Locate the cell with the specified text and output its [X, Y] center coordinate. 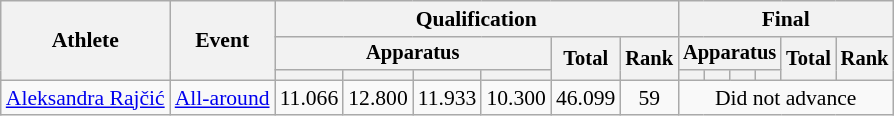
10.300 [516, 98]
46.099 [586, 98]
12.800 [378, 98]
Event [222, 40]
Athlete [86, 40]
11.933 [448, 98]
11.066 [310, 98]
59 [649, 98]
All-around [222, 98]
Aleksandra Rajčić [86, 98]
Did not advance [786, 98]
Qualification [476, 19]
Final [786, 19]
